Determine the [X, Y] coordinate at the center of the cell enclosing the given text.  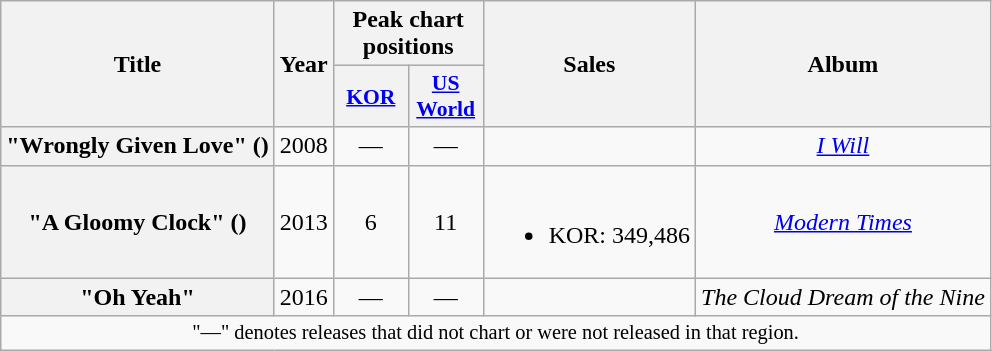
"Wrongly Given Love" () [138, 146]
2016 [304, 297]
The Cloud Dream of the Nine [844, 297]
I Will [844, 146]
Album [844, 64]
Peak chart positions [408, 34]
11 [446, 222]
Sales [589, 64]
2008 [304, 146]
"A Gloomy Clock" () [138, 222]
Title [138, 64]
6 [370, 222]
"—" denotes releases that did not chart or were not released in that region. [496, 333]
KOR [370, 96]
Modern Times [844, 222]
2013 [304, 222]
KOR: 349,486 [589, 222]
"Oh Yeah" [138, 297]
Year [304, 64]
USWorld [446, 96]
